Search for the cell housing the specified text and yield its (x, y) center coordinate. 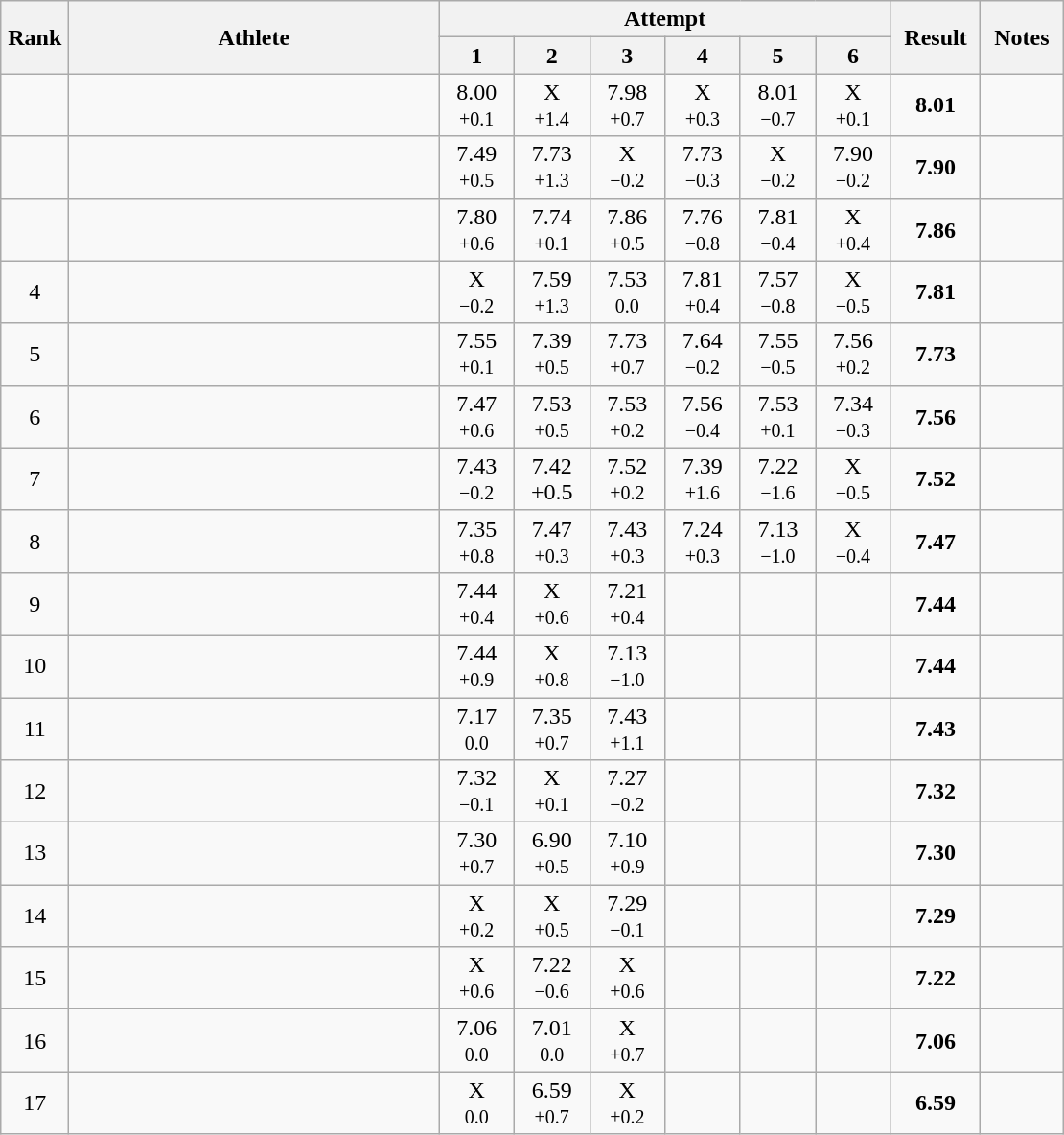
7.86 (936, 230)
10 (35, 665)
7.57−0.8 (778, 291)
Result (936, 37)
7.81+0.4 (704, 291)
7.90−0.2 (853, 167)
7.39+0.5 (552, 355)
7.98+0.7 (627, 105)
X+0.8 (552, 665)
7.22 (936, 978)
7.52 (936, 479)
15 (35, 978)
7.060.0 (477, 1041)
7.43 (936, 729)
X−0.4 (853, 541)
X0.0 (477, 1102)
X+1.4 (552, 105)
11 (35, 729)
X+0.5 (552, 916)
7.56−0.4 (704, 416)
7.73+0.7 (627, 355)
8.00+0.1 (477, 105)
7.44+0.9 (477, 665)
7.53+0.5 (552, 416)
7.81−0.4 (778, 230)
6.90+0.5 (552, 853)
7.39+1.6 (704, 479)
7.170.0 (477, 729)
7.21+0.4 (627, 604)
7.56+0.2 (853, 355)
X+0.7 (627, 1041)
16 (35, 1041)
7.73−0.3 (704, 167)
7.55+0.1 (477, 355)
7.86+0.5 (627, 230)
Rank (35, 37)
7.30 (936, 853)
7.22−1.6 (778, 479)
7.59+1.3 (552, 291)
7.27−0.2 (627, 792)
7 (35, 479)
12 (35, 792)
7.47+0.3 (552, 541)
7.32 (936, 792)
2 (552, 56)
7.80+0.6 (477, 230)
7.22−0.6 (552, 978)
8 (35, 541)
7.74+0.1 (552, 230)
1 (477, 56)
7.49+0.5 (477, 167)
7.56 (936, 416)
7.73+1.3 (552, 167)
7.30+0.7 (477, 853)
Attempt (665, 19)
7.43+1.1 (627, 729)
7.90 (936, 167)
7.34−0.3 (853, 416)
7.35+0.8 (477, 541)
X+0.3 (704, 105)
7.53+0.1 (778, 416)
7.47 (936, 541)
7.81 (936, 291)
8.01 (936, 105)
7.52+0.2 (627, 479)
X+0.4 (853, 230)
3 (627, 56)
8.01−0.7 (778, 105)
7.32−0.1 (477, 792)
14 (35, 916)
7.06 (936, 1041)
7.55−0.5 (778, 355)
Athlete (254, 37)
7.47+0.6 (477, 416)
7.53+0.2 (627, 416)
7.43+0.3 (627, 541)
7.29 (936, 916)
7.42+0.5 (552, 479)
7.43−0.2 (477, 479)
7.64−0.2 (704, 355)
7.73 (936, 355)
9 (35, 604)
7.29−0.1 (627, 916)
13 (35, 853)
17 (35, 1102)
7.44+0.4 (477, 604)
7.76−0.8 (704, 230)
6.59+0.7 (552, 1102)
7.10+0.9 (627, 853)
6.59 (936, 1102)
7.35+0.7 (552, 729)
7.010.0 (552, 1041)
Notes (1022, 37)
7.530.0 (627, 291)
7.24+0.3 (704, 541)
